Pinpoint the cell where the given text exists, returning its (X, Y) midpoint coordinate. 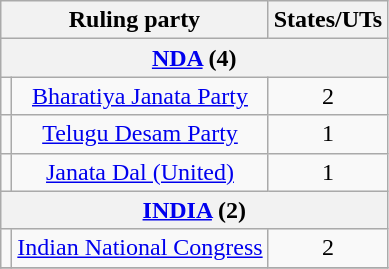
Bharatiya Janata Party (140, 96)
Janata Dal (United) (140, 172)
Indian National Congress (140, 248)
Telugu Desam Party (140, 134)
NDA (4) (194, 58)
States/UTs (328, 20)
INDIA (2) (194, 210)
Ruling party (134, 20)
